Extract the [x, y] coordinate from the center of the cell holding the provided text.  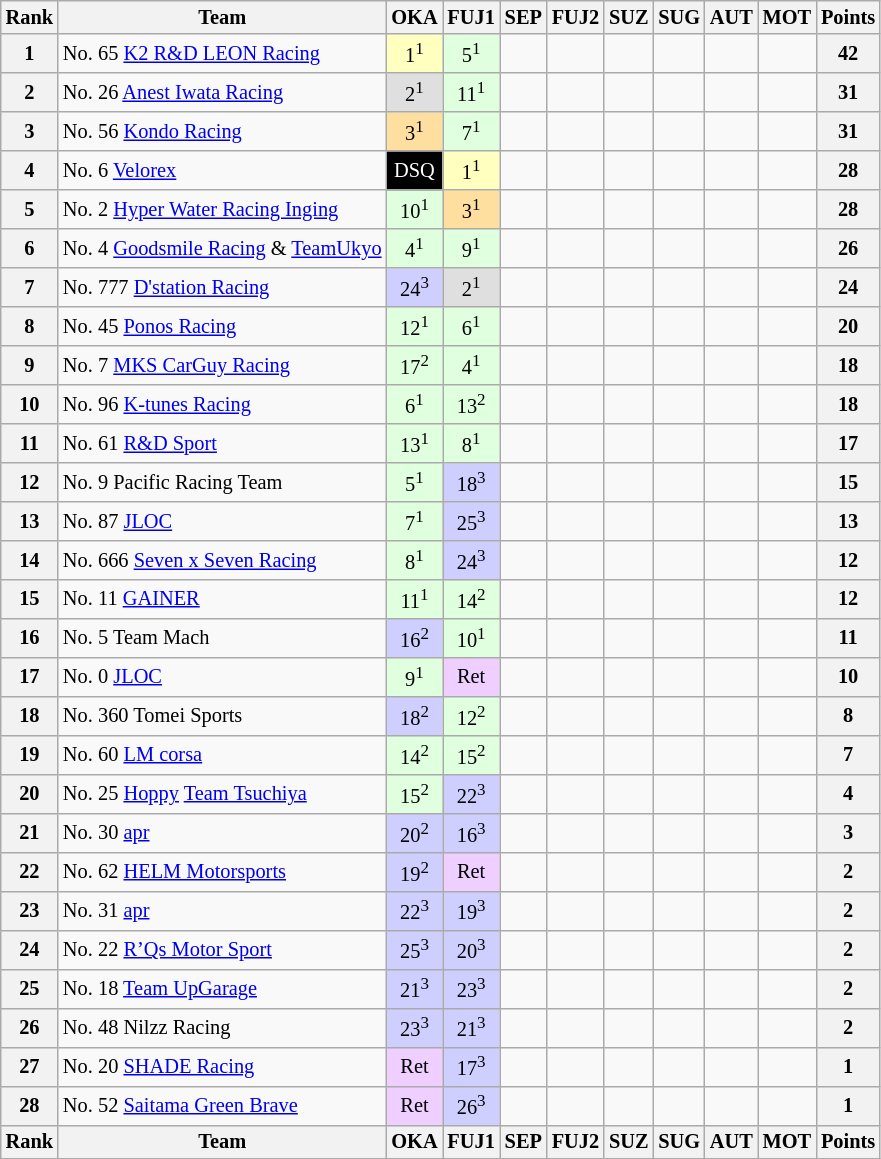
9 [30, 366]
No. 45 Ponos Racing [222, 326]
121 [414, 326]
162 [414, 638]
No. 26 Anest Iwata Racing [222, 92]
No. 52 Saitama Green Brave [222, 1106]
No. 360 Tomei Sports [222, 716]
No. 18 Team UpGarage [222, 988]
No. 96 K-tunes Racing [222, 404]
163 [472, 832]
No. 31 apr [222, 910]
No. 30 apr [222, 832]
202 [414, 832]
27 [30, 1066]
No. 87 JLOC [222, 520]
203 [472, 950]
5 [30, 210]
No. 4 Goodsmile Racing & TeamUkyo [222, 248]
14 [30, 560]
No. 9 Pacific Racing Team [222, 482]
No. 6 Velorex [222, 170]
No. 22 R’Qs Motor Sport [222, 950]
No. 666 Seven x Seven Racing [222, 560]
42 [848, 54]
No. 7 MKS CarGuy Racing [222, 366]
193 [472, 910]
No. 2 Hyper Water Racing Inging [222, 210]
23 [30, 910]
No. 777 D'station Racing [222, 288]
16 [30, 638]
263 [472, 1106]
No. 48 Nilzz Racing [222, 1028]
No. 5 Team Mach [222, 638]
No. 25 Hoppy Team Tsuchiya [222, 794]
6 [30, 248]
DSQ [414, 170]
No. 60 LM corsa [222, 754]
173 [472, 1066]
182 [414, 716]
19 [30, 754]
192 [414, 872]
No. 65 K2 R&D LEON Racing [222, 54]
No. 20 SHADE Racing [222, 1066]
No. 11 GAINER [222, 598]
132 [472, 404]
No. 56 Kondo Racing [222, 132]
No. 62 HELM Motorsports [222, 872]
25 [30, 988]
131 [414, 444]
No. 0 JLOC [222, 676]
122 [472, 716]
183 [472, 482]
22 [30, 872]
172 [414, 366]
No. 61 R&D Sport [222, 444]
